Search for the cell housing the specified text and yield its [X, Y] center coordinate. 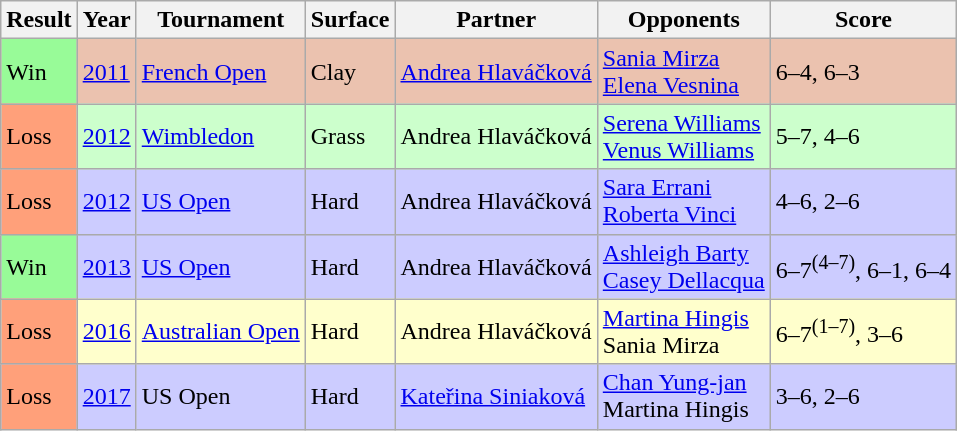
Ashleigh Barty Casey Dellacqua [684, 266]
Australian Open [220, 332]
Surface [350, 20]
Martina Hingis Sania Mirza [684, 332]
6–7(1–7), 3–6 [863, 332]
Grass [350, 136]
3–6, 2–6 [863, 396]
Wimbledon [220, 136]
2016 [106, 332]
French Open [220, 72]
Tournament [220, 20]
2013 [106, 266]
2011 [106, 72]
2017 [106, 396]
Chan Yung-jan Martina Hingis [684, 396]
Serena Williams Venus Williams [684, 136]
4–6, 2–6 [863, 202]
Year [106, 20]
5–7, 4–6 [863, 136]
Clay [350, 72]
Opponents [684, 20]
Partner [496, 20]
Sania Mirza Elena Vesnina [684, 72]
Kateřina Siniaková [496, 396]
Sara Errani Roberta Vinci [684, 202]
Score [863, 20]
6–4, 6–3 [863, 72]
6–7(4–7), 6–1, 6–4 [863, 266]
Result [39, 20]
